Provide the (X, Y) coordinate of the cell's center where the given text is located.  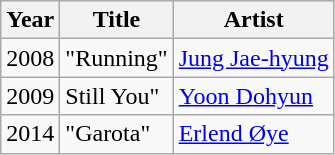
Jung Jae-hyung (254, 58)
"Garota" (116, 134)
2009 (30, 96)
Title (116, 20)
Yoon Dohyun (254, 96)
2014 (30, 134)
Artist (254, 20)
Erlend Øye (254, 134)
Year (30, 20)
"Running" (116, 58)
2008 (30, 58)
Still You" (116, 96)
